Extract the (X, Y) coordinate from the center of the cell holding the provided text.  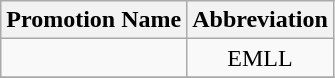
EMLL (260, 58)
Promotion Name (94, 20)
Abbreviation (260, 20)
